Search for the cell housing the specified text and yield its [x, y] center coordinate. 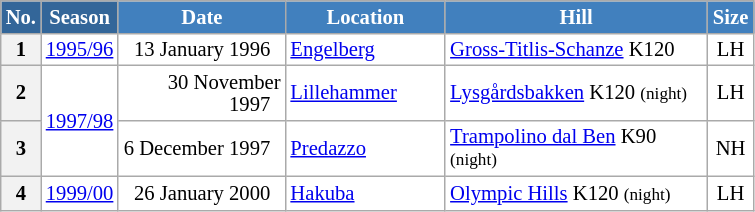
Season [80, 16]
Gross-Titlis-Schanze K120 [576, 49]
13 January 1996 [202, 49]
Location [365, 16]
Lillehammer [365, 92]
No. [21, 16]
1995/96 [80, 49]
Size [730, 16]
Hill [576, 16]
Trampolino dal Ben K90 (night) [576, 148]
Predazzo [365, 148]
NH [730, 148]
1999/00 [80, 193]
3 [21, 148]
30 November 1997 [202, 92]
26 January 2000 [202, 193]
Hakuba [365, 193]
4 [21, 193]
Lysgårdsbakken K120 (night) [576, 92]
Olympic Hills K120 (night) [576, 193]
1 [21, 49]
6 December 1997 [202, 148]
1997/98 [80, 120]
Engelberg [365, 49]
Date [202, 16]
2 [21, 92]
